Determine the [X, Y] coordinate at the center of the cell enclosing the given text.  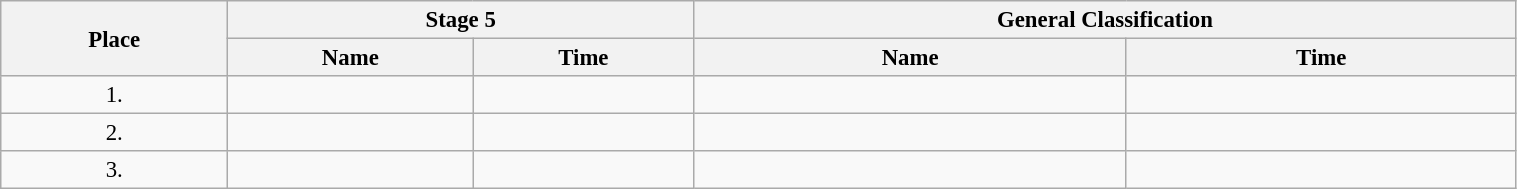
2. [114, 133]
1. [114, 95]
General Classification [1105, 20]
3. [114, 170]
Place [114, 38]
Stage 5 [461, 20]
